For the text-containing cell, return its midpoint in (X, Y) coordinate format. 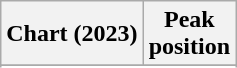
Peakposition (189, 34)
Chart (2023) (72, 34)
